Scan for the cell matching the given text and deliver its [x, y] coordinate at center. 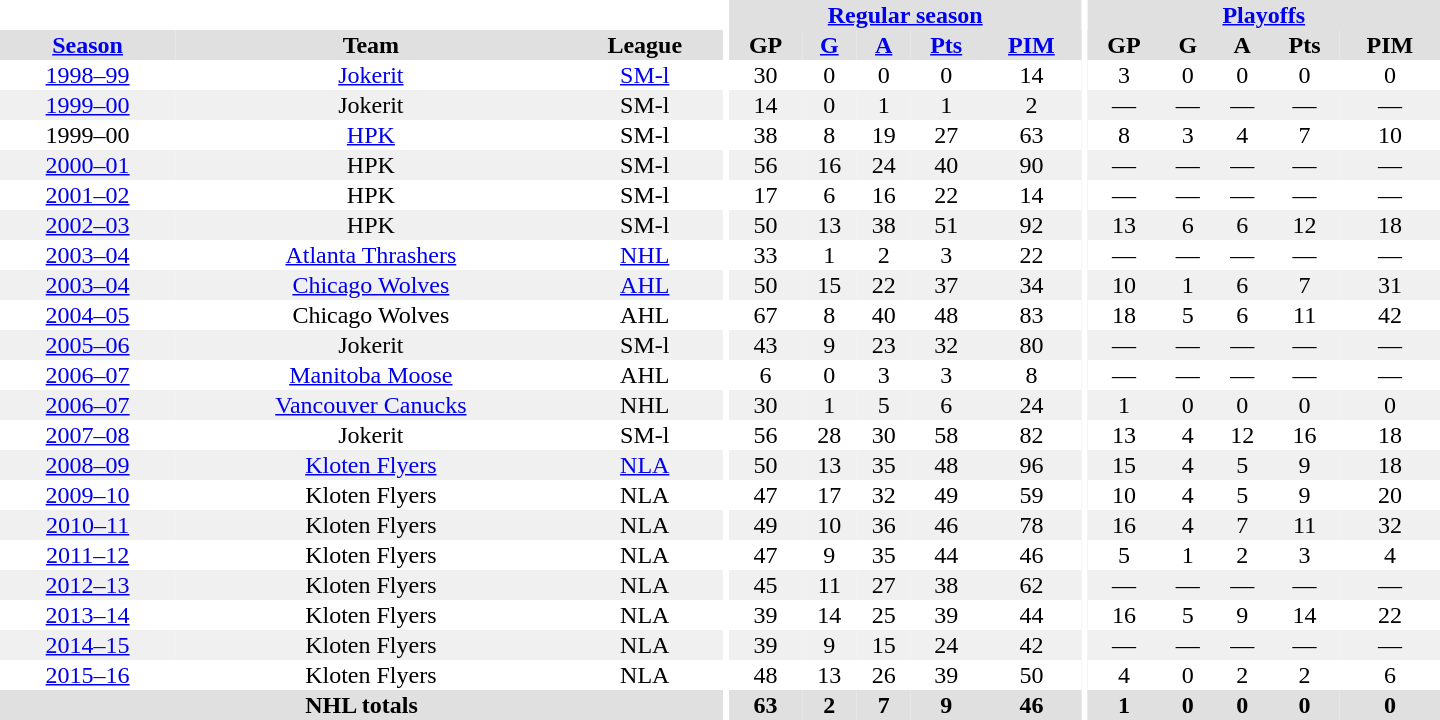
Manitoba Moose [370, 375]
2002–03 [88, 225]
80 [1031, 345]
43 [766, 345]
2011–12 [88, 555]
Atlanta Thrashers [370, 255]
2005–06 [88, 345]
Team [370, 45]
2013–14 [88, 615]
36 [884, 525]
33 [766, 255]
58 [946, 435]
Regular season [905, 15]
96 [1031, 465]
2012–13 [88, 585]
2004–05 [88, 315]
90 [1031, 165]
20 [1390, 495]
Season [88, 45]
28 [829, 435]
51 [946, 225]
59 [1031, 495]
2001–02 [88, 195]
82 [1031, 435]
83 [1031, 315]
League [645, 45]
Playoffs [1264, 15]
2010–11 [88, 525]
78 [1031, 525]
23 [884, 345]
19 [884, 135]
2007–08 [88, 435]
1998–99 [88, 75]
25 [884, 615]
45 [766, 585]
2014–15 [88, 645]
26 [884, 675]
31 [1390, 285]
37 [946, 285]
2000–01 [88, 165]
92 [1031, 225]
62 [1031, 585]
67 [766, 315]
2008–09 [88, 465]
NHL totals [362, 705]
Vancouver Canucks [370, 405]
34 [1031, 285]
2009–10 [88, 495]
2015–16 [88, 675]
